Capture the cell that displays the provided text and extract its [x, y] central coordinate. 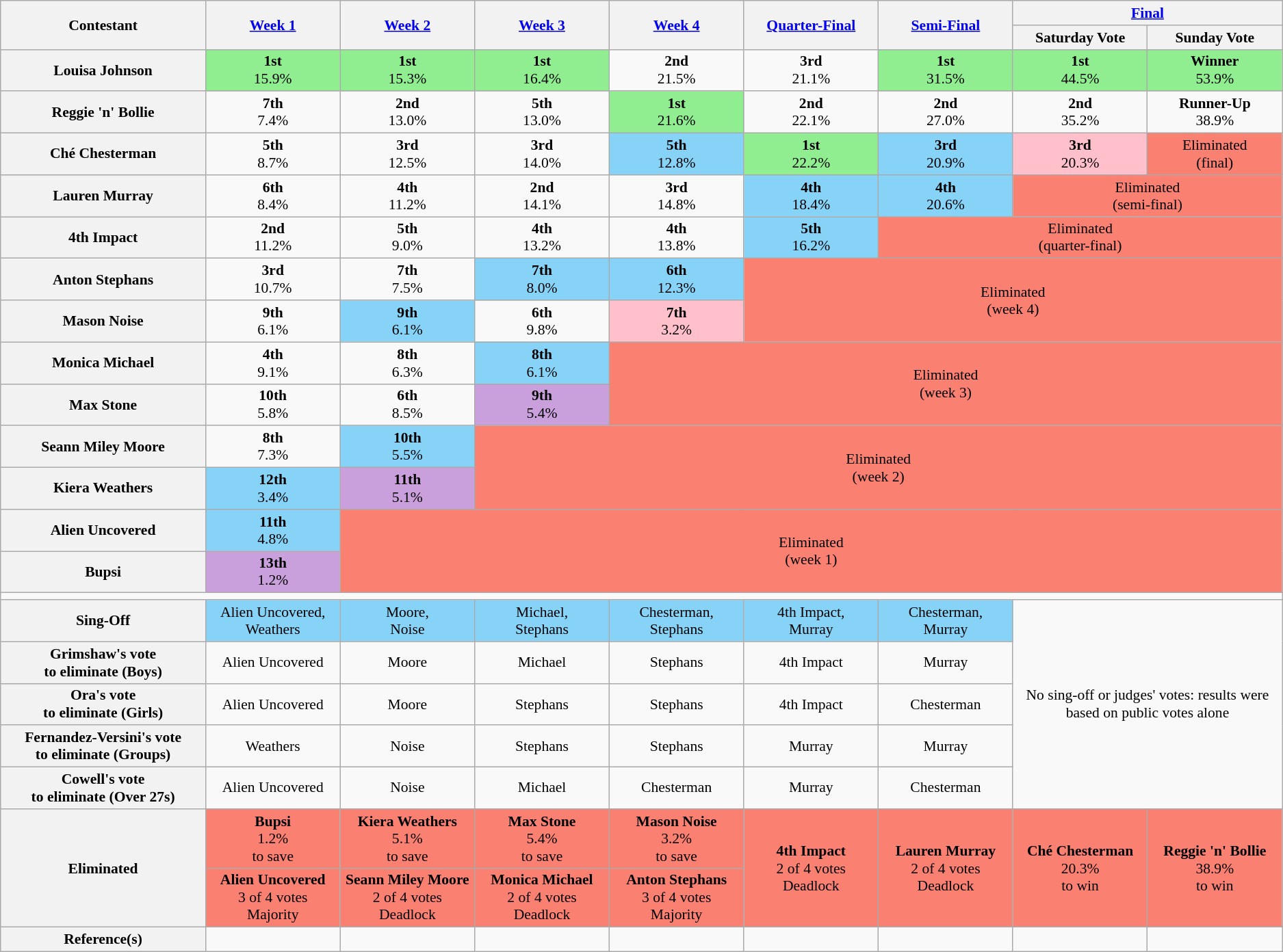
Quarter-Final [812, 25]
Chesterman, Murray [946, 621]
Eliminated(week 3) [946, 384]
5th 13.0% [542, 112]
7th 7.5% [408, 279]
5th 8.7% [272, 155]
2nd 14.1% [542, 196]
3rd 20.3% [1080, 155]
13th 1.2% [272, 572]
1st 44.5% [1080, 70]
Eliminated(week 1) [812, 551]
1st 16.4% [542, 70]
4th 9.1% [272, 362]
6th 8.4% [272, 196]
11th 5.1% [408, 488]
3rd 21.1% [812, 70]
4th 11.2% [408, 196]
3rd 12.5% [408, 155]
Mason Noise3.2%to save [676, 838]
4th 13.8% [676, 238]
9th 5.4% [542, 405]
11th 4.8% [272, 531]
4th 18.4% [812, 196]
Cowell's voteto eliminate (Over 27s) [103, 788]
Ora's voteto eliminate (Girls) [103, 704]
2nd 13.0% [408, 112]
Seann Miley Moore [103, 447]
Final [1147, 13]
Louisa Johnson [103, 70]
2nd 22.1% [812, 112]
8th 6.3% [408, 362]
5th 16.2% [812, 238]
Seann Miley Moore2 of 4 votesDeadlock [408, 897]
Weathers [272, 747]
6th 12.3% [676, 279]
Kiera Weathers [103, 488]
Monica Michael [103, 362]
Max Stone [103, 405]
Sing-Off [103, 621]
Anton Stephans3 of 4 votesMajority [676, 897]
Semi-Final [946, 25]
Reference(s) [103, 940]
2nd 35.2% [1080, 112]
Eliminated(quarter-final) [1080, 238]
Bupsi1.2%to save [272, 838]
5th 9.0% [408, 238]
3rd 14.0% [542, 155]
4th 13.2% [542, 238]
8th 7.3% [272, 447]
2nd 11.2% [272, 238]
Bupsi [103, 572]
8th 6.1% [542, 362]
No sing-off or judges' votes: results were based on public votes alone [1147, 704]
Lauren Murray2 of 4 votesDeadlock [946, 869]
Sunday Vote [1215, 38]
2nd 27.0% [946, 112]
Michael,Stephans [542, 621]
Eliminated(final) [1215, 155]
10th 5.8% [272, 405]
Chesterman, Stephans [676, 621]
7th 7.4% [272, 112]
7th 8.0% [542, 279]
3rd 10.7% [272, 279]
4th Impact2 of 4 votesDeadlock [812, 869]
Alien Uncovered3 of 4 votesMajority [272, 897]
Reggie 'n' Bollie [103, 112]
1st 22.2% [812, 155]
Reggie 'n' Bollie38.9%to win [1215, 869]
Eliminated(semi-final) [1147, 196]
Saturday Vote [1080, 38]
4th 20.6% [946, 196]
Ché Chesterman [103, 155]
Ché Chesterman20.3%to win [1080, 869]
Eliminated [103, 869]
Contestant [103, 25]
Lauren Murray [103, 196]
3rd 20.9% [946, 155]
Week 4 [676, 25]
Winner 53.9% [1215, 70]
6th 9.8% [542, 321]
Max Stone5.4%to save [542, 838]
Eliminated(week 4) [1013, 300]
1st 31.5% [946, 70]
7th 3.2% [676, 321]
5th 12.8% [676, 155]
Grimshaw's voteto eliminate (Boys) [103, 662]
Moore,Noise [408, 621]
10th 5.5% [408, 447]
1st 21.6% [676, 112]
4th Impact, Murray [812, 621]
Mason Noise [103, 321]
Kiera Weathers5.1%to save [408, 838]
Eliminated(week 2) [879, 468]
Alien Uncovered,Weathers [272, 621]
6th 8.5% [408, 405]
Monica Michael2 of 4 votesDeadlock [542, 897]
3rd 14.8% [676, 196]
1st 15.9% [272, 70]
Week 3 [542, 25]
Anton Stephans [103, 279]
12th 3.4% [272, 488]
2nd 21.5% [676, 70]
Week 1 [272, 25]
1st 15.3% [408, 70]
Week 2 [408, 25]
Fernandez-Versini's voteto eliminate (Groups) [103, 747]
Runner-Up 38.9% [1215, 112]
